Identify which cell holds the provided text, then report its (X, Y) central coordinate. 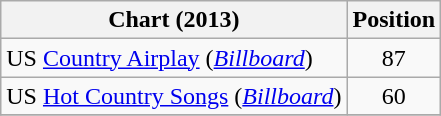
87 (394, 58)
US Hot Country Songs (Billboard) (174, 96)
US Country Airplay (Billboard) (174, 58)
60 (394, 96)
Position (394, 20)
Chart (2013) (174, 20)
